Detect which cell encompasses the target text, then output its [X, Y] center coordinate. 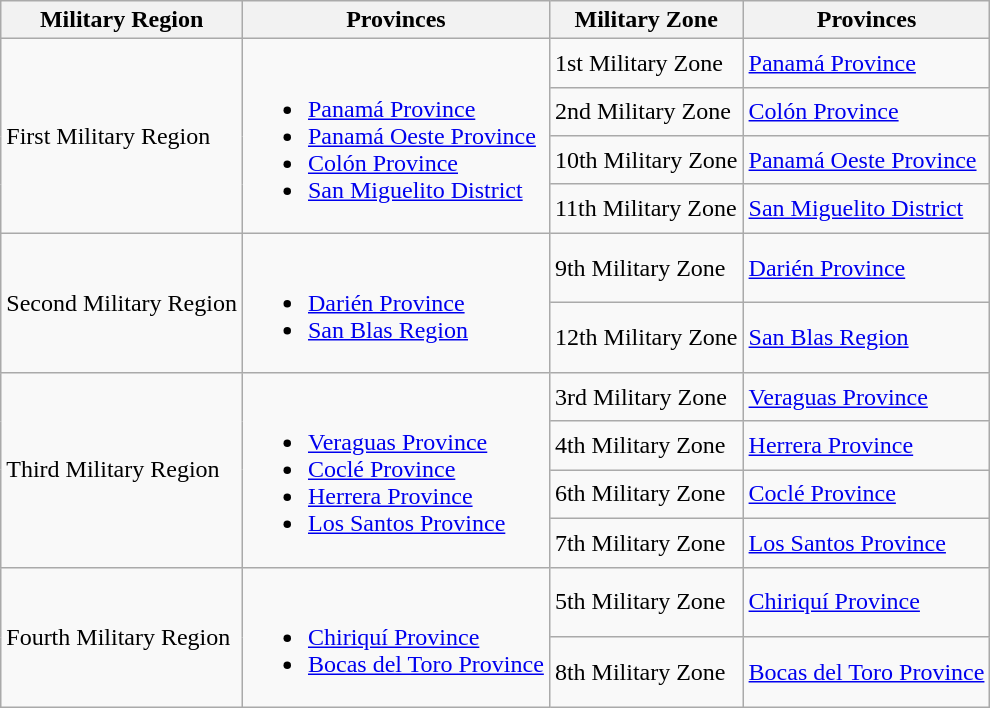
Panamá Province [866, 64]
1st Military Zone [646, 64]
Third Military Region [122, 470]
12th Military Zone [646, 338]
Panamá ProvincePanamá Oeste ProvinceColón ProvinceSan Miguelito District [396, 136]
Military Zone [646, 20]
Darién Province [866, 268]
Coclé Province [866, 494]
7th Military Zone [646, 542]
Military Region [122, 20]
10th Military Zone [646, 160]
9th Military Zone [646, 268]
Fourth Military Region [122, 637]
San Miguelito District [866, 208]
Los Santos Province [866, 542]
5th Military Zone [646, 602]
Colón Province [866, 112]
11th Military Zone [646, 208]
Bocas del Toro Province [866, 672]
Herrera Province [866, 446]
San Blas Region [866, 338]
2nd Military Zone [646, 112]
6th Military Zone [646, 494]
Chiriquí ProvinceBocas del Toro Province [396, 637]
4th Military Zone [646, 446]
Darién ProvinceSan Blas Region [396, 303]
Veraguas Province [866, 398]
Chiriquí Province [866, 602]
3rd Military Zone [646, 398]
8th Military Zone [646, 672]
First Military Region [122, 136]
Veraguas ProvinceCoclé ProvinceHerrera ProvinceLos Santos Province [396, 470]
Panamá Oeste Province [866, 160]
Second Military Region [122, 303]
